Identify which cell holds the provided text, then report its [X, Y] central coordinate. 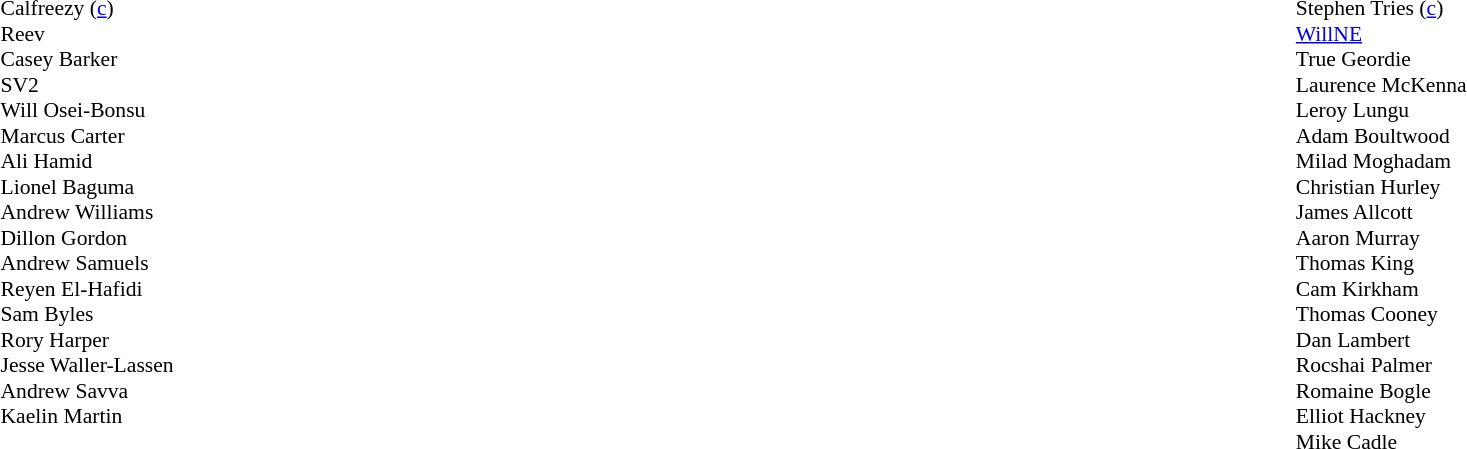
Kaelin Martin [86, 417]
SV2 [86, 85]
Thomas King [1382, 263]
Cam Kirkham [1382, 289]
True Geordie [1382, 59]
Christian Hurley [1382, 187]
Will Osei-Bonsu [86, 111]
Marcus Carter [86, 136]
Sam Byles [86, 315]
Rocshai Palmer [1382, 365]
Lionel Baguma [86, 187]
Romaine Bogle [1382, 391]
Ali Hamid [86, 161]
James Allcott [1382, 213]
Reyen El-Hafidi [86, 289]
Andrew Williams [86, 213]
Casey Barker [86, 59]
Thomas Cooney [1382, 315]
Aaron Murray [1382, 238]
Andrew Samuels [86, 263]
Rory Harper [86, 340]
Dan Lambert [1382, 340]
Jesse Waller-Lassen [86, 365]
Andrew Savva [86, 391]
WillNE [1382, 34]
Elliot Hackney [1382, 417]
Dillon Gordon [86, 238]
Laurence McKenna [1382, 85]
Leroy Lungu [1382, 111]
Reev [86, 34]
Milad Moghadam [1382, 161]
Adam Boultwood [1382, 136]
